Provide the [x, y] coordinate of the cell's center where the given text is located.  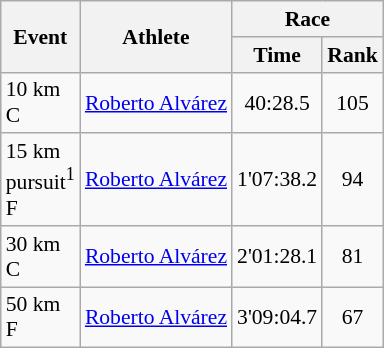
94 [352, 180]
3'09:04.7 [277, 318]
Race [308, 19]
30 km C [40, 256]
2'01:28.1 [277, 256]
50 km F [40, 318]
Rank [352, 55]
15 km pursuit1 F [40, 180]
40:28.5 [277, 102]
Athlete [156, 36]
10 km C [40, 102]
1'07:38.2 [277, 180]
Event [40, 36]
105 [352, 102]
81 [352, 256]
67 [352, 318]
Time [277, 55]
